Capture the cell that displays the provided text and extract its [x, y] central coordinate. 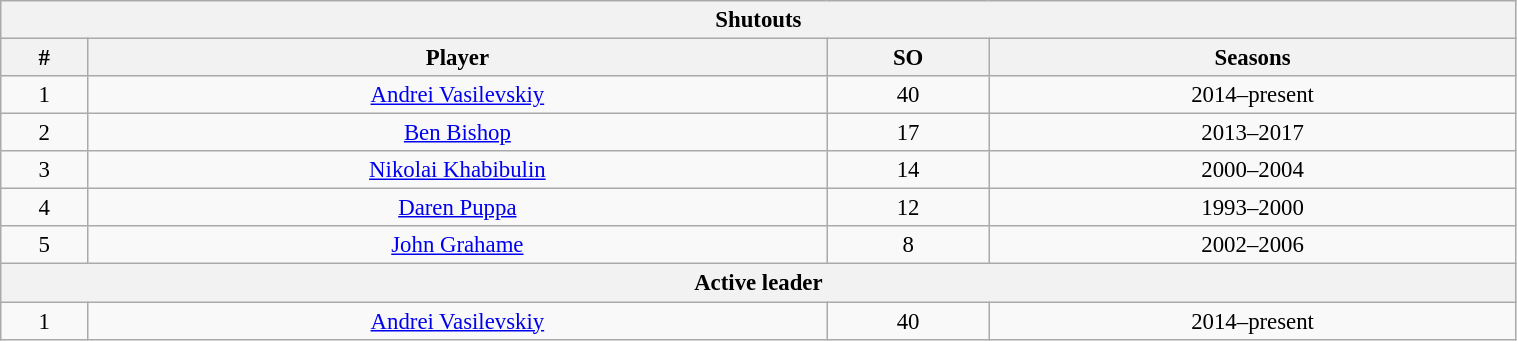
2 [44, 133]
# [44, 58]
12 [908, 208]
5 [44, 245]
2002–2006 [1252, 245]
Active leader [758, 283]
8 [908, 245]
17 [908, 133]
Daren Puppa [458, 208]
1993–2000 [1252, 208]
Ben Bishop [458, 133]
2000–2004 [1252, 170]
4 [44, 208]
Seasons [1252, 58]
SO [908, 58]
Nikolai Khabibulin [458, 170]
3 [44, 170]
2013–2017 [1252, 133]
14 [908, 170]
John Grahame [458, 245]
Player [458, 58]
Shutouts [758, 20]
